Search for the cell housing the specified text and yield its (x, y) center coordinate. 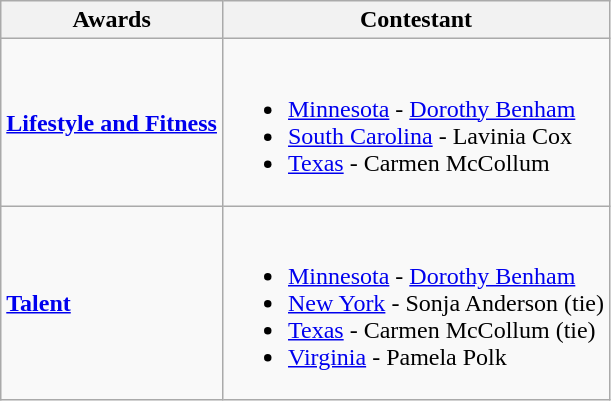
Lifestyle and Fitness (112, 122)
Awards (112, 20)
Minnesota - Dorothy Benham New York - Sonja Anderson (tie) Texas - Carmen McCollum (tie) Virginia - Pamela Polk (416, 303)
Talent (112, 303)
Contestant (416, 20)
Minnesota - Dorothy Benham South Carolina - Lavinia Cox Texas - Carmen McCollum (416, 122)
